Extract the [x, y] coordinate from the center of the cell holding the provided text.  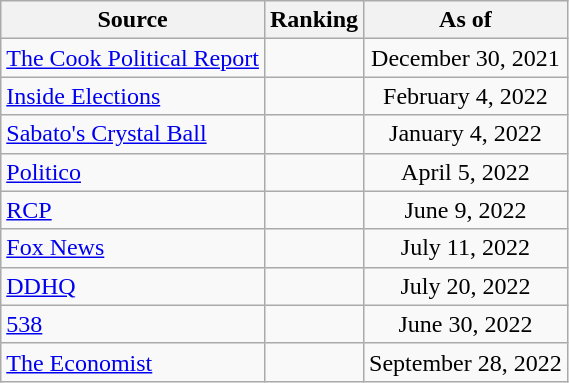
Inside Elections [133, 96]
April 5, 2022 [466, 172]
538 [133, 324]
February 4, 2022 [466, 96]
June 9, 2022 [466, 210]
September 28, 2022 [466, 362]
Source [133, 20]
The Cook Political Report [133, 58]
June 30, 2022 [466, 324]
RCP [133, 210]
July 11, 2022 [466, 248]
Ranking [314, 20]
As of [466, 20]
January 4, 2022 [466, 134]
December 30, 2021 [466, 58]
Fox News [133, 248]
DDHQ [133, 286]
Politico [133, 172]
Sabato's Crystal Ball [133, 134]
The Economist [133, 362]
July 20, 2022 [466, 286]
